Return the (x, y) coordinate for the center point of the cell that contains the specified text.  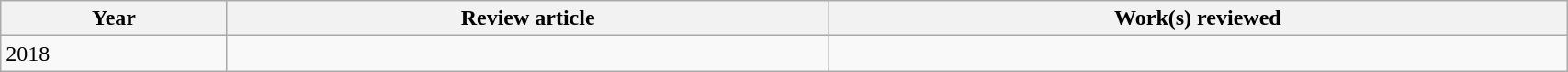
Review article (527, 18)
Work(s) reviewed (1198, 18)
2018 (114, 54)
Year (114, 18)
